Search for the cell housing the specified text and yield its (x, y) center coordinate. 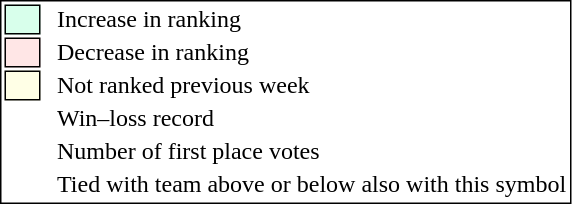
Number of first place votes (312, 151)
Not ranked previous week (312, 85)
Tied with team above or below also with this symbol (312, 185)
Decrease in ranking (312, 53)
Increase in ranking (312, 19)
Win–loss record (312, 119)
